Pinpoint the cell where the given text exists, returning its [X, Y] midpoint coordinate. 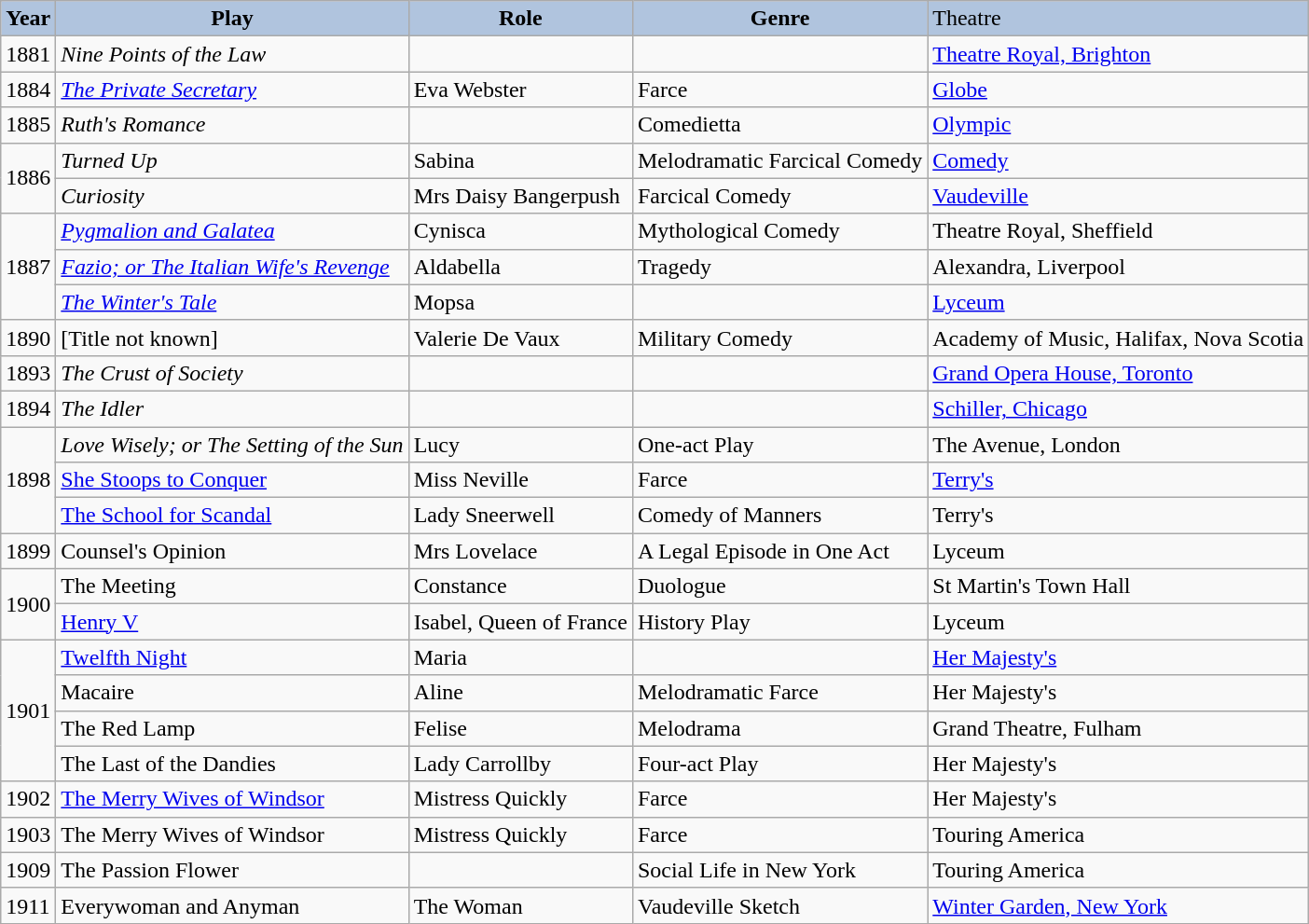
Alexandra, Liverpool [1119, 267]
Aldabella [520, 267]
Maria [520, 657]
Comedy of Manners [779, 516]
Mrs Daisy Bangerpush [520, 196]
1887 [28, 267]
Schiller, Chicago [1119, 408]
Comedy [1119, 160]
Fazio; or The Italian Wife's Revenge [232, 267]
St Martin's Town Hall [1119, 586]
1893 [28, 373]
Military Comedy [779, 338]
1901 [28, 710]
Twelfth Night [232, 657]
Farcical Comedy [779, 196]
Globe [1119, 90]
Grand Theatre, Fulham [1119, 728]
The Red Lamp [232, 728]
History Play [779, 622]
Theatre Royal, Brighton [1119, 54]
Ruth's Romance [232, 125]
Mopsa [520, 302]
Comedietta [779, 125]
1911 [28, 905]
1886 [28, 178]
The School for Scandal [232, 516]
Genre [779, 19]
1903 [28, 834]
She Stoops to Conquer [232, 480]
Role [520, 19]
Melodrama [779, 728]
Winter Garden, New York [1119, 905]
Play [232, 19]
1909 [28, 870]
Lady Carrollby [520, 764]
Social Life in New York [779, 870]
1902 [28, 799]
Year [28, 19]
Macaire [232, 693]
Aline [520, 693]
Vaudeville Sketch [779, 905]
1890 [28, 338]
Duologue [779, 586]
Grand Opera House, Toronto [1119, 373]
1899 [28, 551]
Lucy [520, 445]
The Winter's Tale [232, 302]
The Private Secretary [232, 90]
The Idler [232, 408]
The Passion Flower [232, 870]
The Woman [520, 905]
Academy of Music, Halifax, Nova Scotia [1119, 338]
Sabina [520, 160]
Melodramatic Farcical Comedy [779, 160]
Four-act Play [779, 764]
The Last of the Dandies [232, 764]
[Title not known] [232, 338]
Constance [520, 586]
Theatre [1119, 19]
Melodramatic Farce [779, 693]
1885 [28, 125]
Henry V [232, 622]
Nine Points of the Law [232, 54]
Everywoman and Anyman [232, 905]
1898 [28, 480]
The Meeting [232, 586]
Mythological Comedy [779, 231]
Mrs Lovelace [520, 551]
The Avenue, London [1119, 445]
Cynisca [520, 231]
One-act Play [779, 445]
Eva Webster [520, 90]
Valerie De Vaux [520, 338]
Theatre Royal, Sheffield [1119, 231]
Curiosity [232, 196]
1900 [28, 604]
Felise [520, 728]
Lady Sneerwell [520, 516]
1881 [28, 54]
Turned Up [232, 160]
Olympic [1119, 125]
Pygmalion and Galatea [232, 231]
The Crust of Society [232, 373]
Counsel's Opinion [232, 551]
Miss Neville [520, 480]
1884 [28, 90]
Tragedy [779, 267]
A Legal Episode in One Act [779, 551]
1894 [28, 408]
Isabel, Queen of France [520, 622]
Vaudeville [1119, 196]
Love Wisely; or The Setting of the Sun [232, 445]
